Locate the cell with the specified text and output its (X, Y) center coordinate. 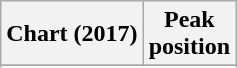
Peak position (189, 34)
Chart (2017) (72, 34)
